For the text-containing cell, return its midpoint in (X, Y) coordinate format. 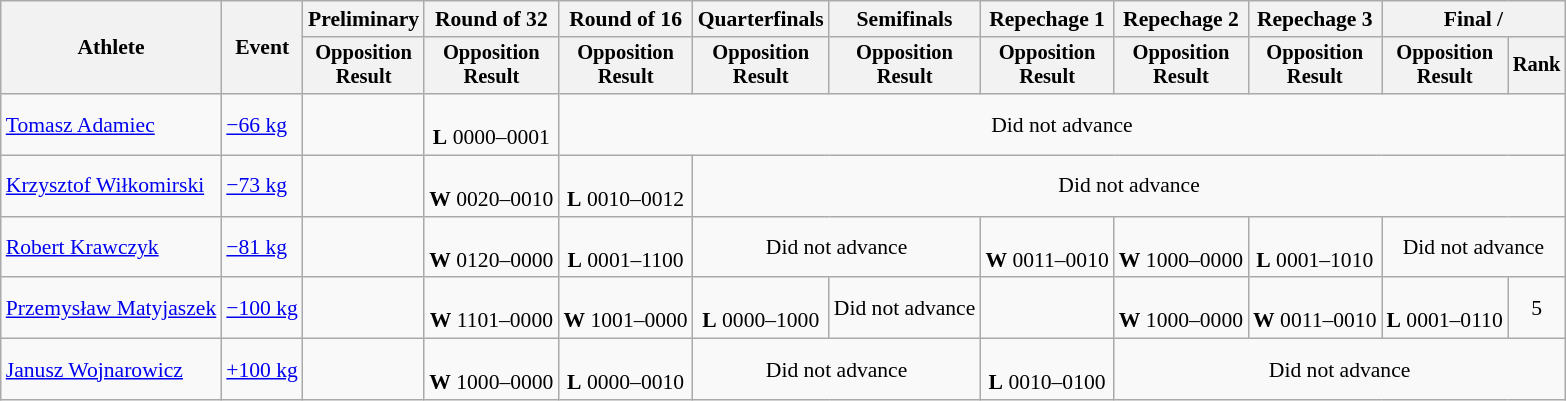
Quarterfinals (761, 19)
−81 kg (262, 248)
Final / (1474, 19)
Repechage 1 (1046, 19)
+100 kg (262, 370)
W 1101–0000 (491, 308)
Round of 32 (491, 19)
Semifinals (905, 19)
W 1001–0000 (625, 308)
W 0120–0000 (491, 248)
Preliminary (364, 19)
L 0010–0100 (1046, 370)
Krzysztof Wiłkomirski (112, 186)
−73 kg (262, 186)
5 (1537, 308)
Robert Krawczyk (112, 248)
Event (262, 48)
L 0001–1100 (625, 248)
−66 kg (262, 124)
L 0001–0110 (1445, 308)
Tomasz Adamiec (112, 124)
L 0000–1000 (761, 308)
Repechage 2 (1181, 19)
Przemysław Matyjaszek (112, 308)
Repechage 3 (1314, 19)
L 0001–1010 (1314, 248)
W 0020–0010 (491, 186)
L 0000–0001 (491, 124)
L 0000–0010 (625, 370)
−100 kg (262, 308)
Athlete (112, 48)
Round of 16 (625, 19)
Rank (1537, 66)
L 0010–0012 (625, 186)
Janusz Wojnarowicz (112, 370)
